Detect which cell encompasses the target text, then output its (X, Y) center coordinate. 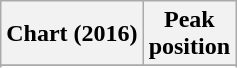
Peakposition (189, 34)
Chart (2016) (72, 34)
